Determine the [x, y] coordinate at the center of the cell enclosing the given text.  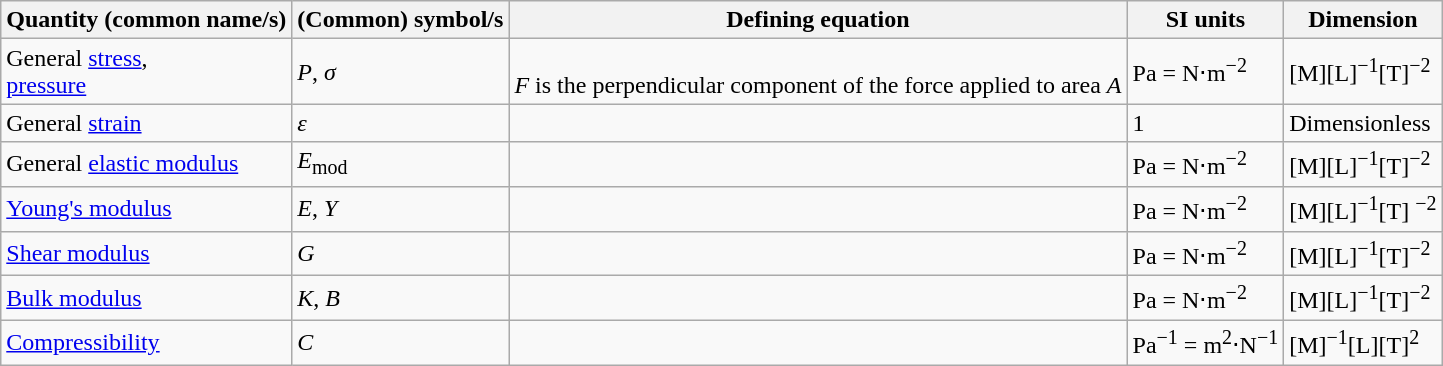
General strain [146, 123]
General elastic modulus [146, 164]
ε [400, 123]
Pa−1 = m2⋅N−1 [1206, 342]
[M][L]−1[T] −2 [1363, 208]
F is the perpendicular component of the force applied to area A [818, 72]
[M]−1[L][T]2 [1363, 342]
Young's modulus [146, 208]
P, σ [400, 72]
(Common) symbol/s [400, 20]
C [400, 342]
Dimensionless [1363, 123]
K, B [400, 298]
Shear modulus [146, 254]
1 [1206, 123]
Bulk modulus [146, 298]
SI units [1206, 20]
Defining equation [818, 20]
Dimension [1363, 20]
G [400, 254]
Emod [400, 164]
Compressibility [146, 342]
General stress, pressure [146, 72]
Quantity (common name/s) [146, 20]
E, Y [400, 208]
